Detect which cell encompasses the target text, then output its (X, Y) center coordinate. 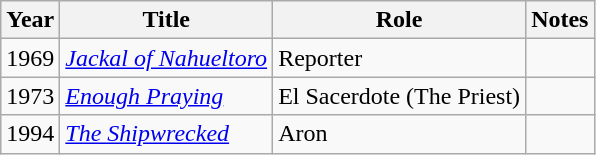
Enough Praying (166, 96)
1973 (30, 96)
1994 (30, 134)
Aron (400, 134)
The Shipwrecked (166, 134)
Notes (560, 20)
El Sacerdote (The Priest) (400, 96)
Reporter (400, 58)
1969 (30, 58)
Year (30, 20)
Jackal of Nahueltoro (166, 58)
Title (166, 20)
Role (400, 20)
